Return (x, y) of the center of cell containing provided text 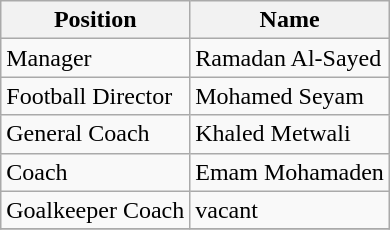
Position (96, 20)
Mohamed Seyam (290, 96)
Khaled Metwali (290, 134)
Goalkeeper Coach (96, 210)
Coach (96, 172)
General Coach (96, 134)
Emam Mohamaden (290, 172)
Football Director (96, 96)
Ramadan Al-Sayed (290, 58)
Name (290, 20)
Manager (96, 58)
vacant (290, 210)
